Extract the (x, y) coordinate from the center of the cell holding the provided text.  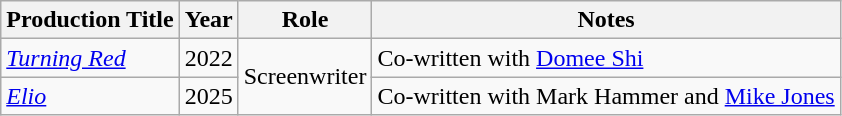
2025 (208, 96)
Notes (606, 20)
Turning Red (90, 58)
Screenwriter (305, 77)
Co-written with Mark Hammer and Mike Jones (606, 96)
Co-written with Domee Shi (606, 58)
Year (208, 20)
Elio (90, 96)
Production Title (90, 20)
Role (305, 20)
2022 (208, 58)
